Find where the given text appears and provide that cell's center as (X, Y) coordinate. 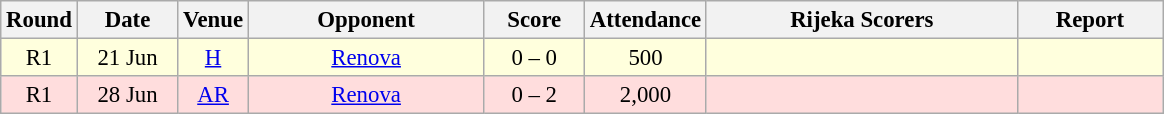
2,000 (646, 95)
Attendance (646, 20)
21 Jun (128, 58)
Score (534, 20)
500 (646, 58)
Opponent (366, 20)
H (214, 58)
Date (128, 20)
Report (1090, 20)
0 – 2 (534, 95)
AR (214, 95)
0 – 0 (534, 58)
Round (39, 20)
Venue (214, 20)
Rijeka Scorers (862, 20)
28 Jun (128, 95)
